Pinpoint the cell where the given text exists, returning its (x, y) midpoint coordinate. 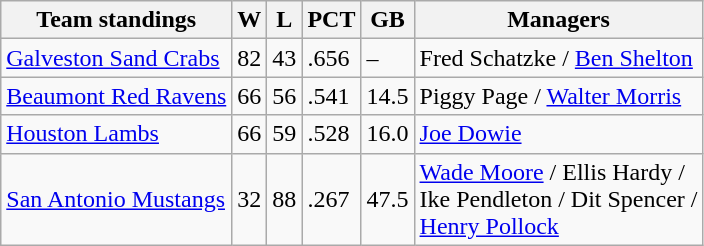
32 (250, 199)
43 (284, 58)
Team standings (116, 20)
.656 (332, 58)
Fred Schatzke / Ben Shelton (558, 58)
47.5 (388, 199)
PCT (332, 20)
W (250, 20)
.528 (332, 134)
Joe Dowie (558, 134)
GB (388, 20)
L (284, 20)
82 (250, 58)
– (388, 58)
.541 (332, 96)
Piggy Page / Walter Morris (558, 96)
San Antonio Mustangs (116, 199)
Managers (558, 20)
Houston Lambs (116, 134)
16.0 (388, 134)
Galveston Sand Crabs (116, 58)
56 (284, 96)
59 (284, 134)
Beaumont Red Ravens (116, 96)
14.5 (388, 96)
Wade Moore / Ellis Hardy / Ike Pendleton / Dit Spencer /Henry Pollock (558, 199)
88 (284, 199)
.267 (332, 199)
